Identify which cell holds the provided text, then report its (x, y) central coordinate. 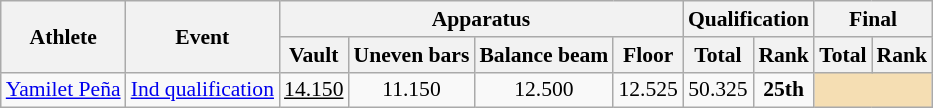
25th (784, 90)
Final (873, 19)
14.150 (314, 90)
12.525 (648, 90)
Ind qualification (202, 90)
Yamilet Peña (64, 90)
50.325 (718, 90)
Apparatus (481, 19)
Event (202, 36)
Vault (314, 55)
11.150 (412, 90)
Athlete (64, 36)
Floor (648, 55)
12.500 (544, 90)
Balance beam (544, 55)
Uneven bars (412, 55)
Qualification (748, 19)
